Capture the cell that displays the provided text and extract its (x, y) central coordinate. 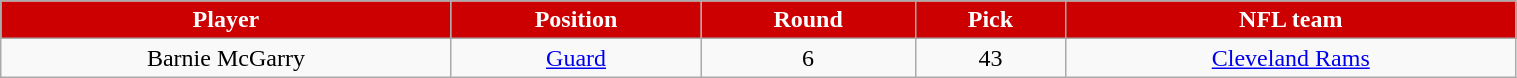
Guard (576, 58)
NFL team (1291, 20)
Barnie McGarry (226, 58)
Cleveland Rams (1291, 58)
6 (808, 58)
Pick (990, 20)
43 (990, 58)
Position (576, 20)
Player (226, 20)
Round (808, 20)
